Scan for the cell matching the given text and deliver its [x, y] coordinate at center. 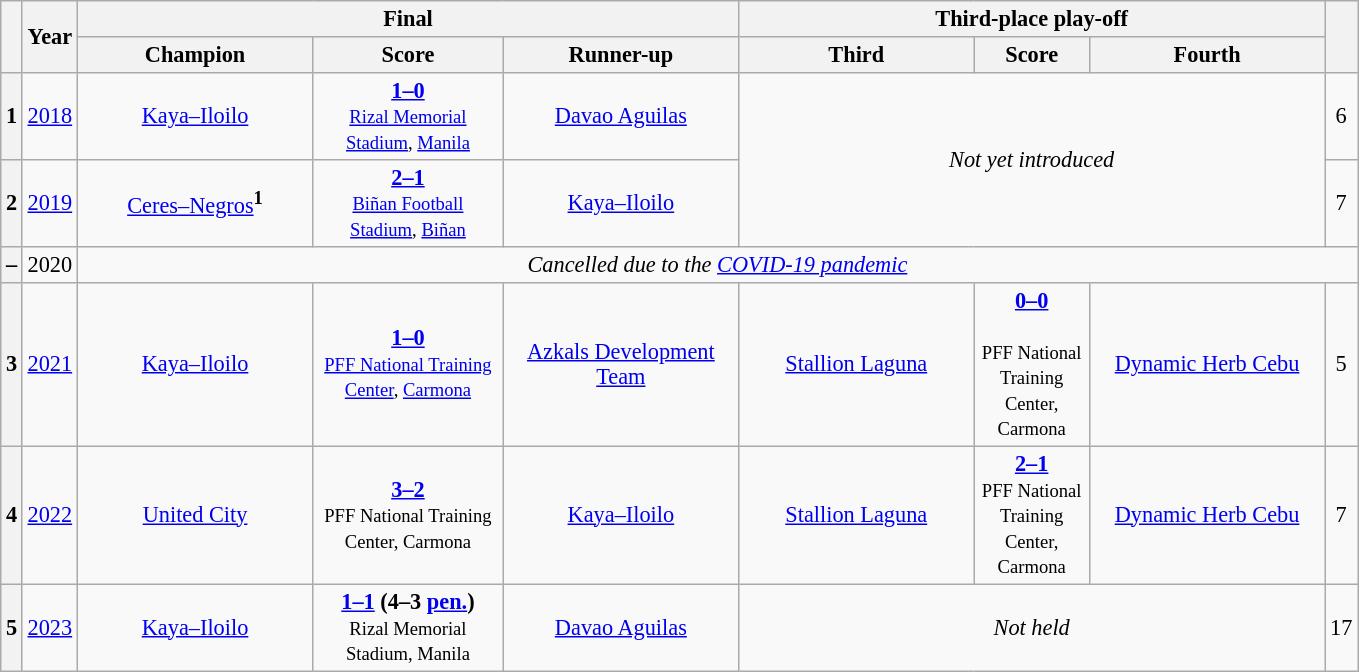
– [12, 264]
1–0PFF National Training Center, Carmona [408, 364]
3–2PFF National Training Center, Carmona [408, 515]
2 [12, 202]
2–1Biñan Football Stadium, Biñan [408, 202]
Runner-up [620, 55]
Third [856, 55]
1–1 (4–3 pen.)Rizal Memorial Stadium, Manila [408, 626]
2021 [50, 364]
2018 [50, 116]
Fourth [1206, 55]
6 [1342, 116]
Not yet introduced [1032, 159]
0–0 PFF National Training Center, Carmona [1032, 364]
Champion [194, 55]
17 [1342, 626]
Year [50, 37]
Not held [1032, 626]
2022 [50, 515]
2019 [50, 202]
3 [12, 364]
United City [194, 515]
Final [408, 19]
2020 [50, 264]
Third-place play-off [1032, 19]
2023 [50, 626]
Cancelled due to the COVID-19 pandemic [717, 264]
1 [12, 116]
4 [12, 515]
2–1PFF National Training Center, Carmona [1032, 515]
Azkals Development Team [620, 364]
Ceres–Negros1 [194, 202]
1–0 Rizal Memorial Stadium, Manila [408, 116]
